For the text-containing cell, return its midpoint in (x, y) coordinate format. 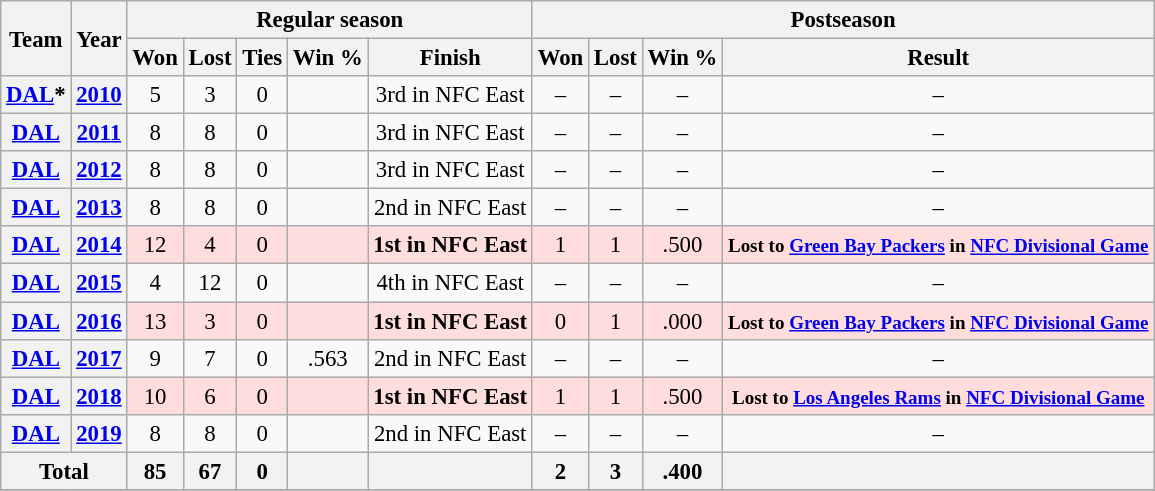
2014 (99, 245)
2013 (99, 208)
7 (210, 358)
DAL* (36, 95)
.000 (682, 321)
2011 (99, 133)
.400 (682, 471)
5 (155, 95)
10 (155, 396)
85 (155, 471)
Regular season (330, 20)
Postseason (842, 20)
6 (210, 396)
2018 (99, 396)
9 (155, 358)
67 (210, 471)
2019 (99, 433)
4th in NFC East (450, 283)
Team (36, 38)
Result (938, 58)
2015 (99, 283)
2012 (99, 170)
Lost to Los Angeles Rams in NFC Divisional Game (938, 396)
13 (155, 321)
Year (99, 38)
2010 (99, 95)
2016 (99, 321)
Total (64, 471)
.563 (328, 358)
Ties (262, 58)
2 (560, 471)
2017 (99, 358)
Finish (450, 58)
